For the text-containing cell, return its midpoint in [x, y] coordinate format. 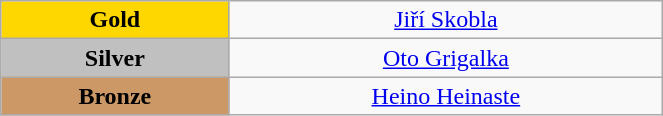
Heino Heinaste [446, 96]
Silver [115, 58]
Gold [115, 20]
Bronze [115, 96]
Oto Grigalka [446, 58]
Jiří Skobla [446, 20]
